Capture the cell that displays the provided text and extract its (X, Y) central coordinate. 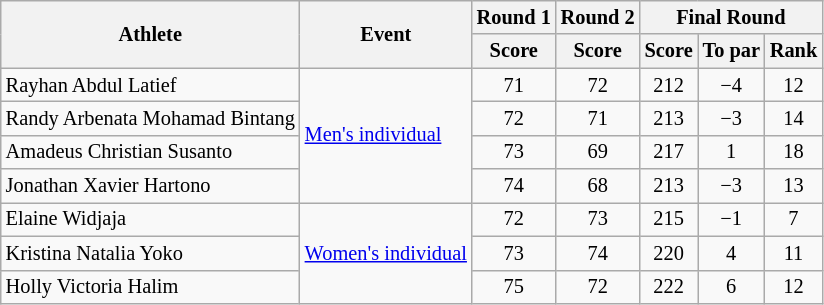
6 (732, 287)
11 (794, 253)
Rank (794, 51)
68 (598, 186)
75 (514, 287)
Round 1 (514, 17)
To par (732, 51)
1 (732, 152)
Event (386, 34)
7 (794, 219)
13 (794, 186)
69 (598, 152)
217 (669, 152)
Round 2 (598, 17)
Amadeus Christian Susanto (150, 152)
Women's individual (386, 252)
Elaine Widjaja (150, 219)
220 (669, 253)
Athlete (150, 34)
−1 (732, 219)
Kristina Natalia Yoko (150, 253)
Men's individual (386, 136)
215 (669, 219)
212 (669, 85)
Jonathan Xavier Hartono (150, 186)
Holly Victoria Halim (150, 287)
−4 (732, 85)
Rayhan Abdul Latief (150, 85)
Final Round (732, 17)
4 (732, 253)
18 (794, 152)
14 (794, 118)
222 (669, 287)
Randy Arbenata Mohamad Bintang (150, 118)
